Identify which cell holds the provided text, then report its (X, Y) central coordinate. 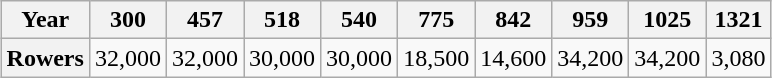
540 (360, 20)
300 (128, 20)
Year (45, 20)
3,080 (738, 58)
1321 (738, 20)
775 (436, 20)
842 (514, 20)
14,600 (514, 58)
1025 (668, 20)
18,500 (436, 58)
Rowers (45, 58)
518 (282, 20)
959 (590, 20)
457 (204, 20)
